Output the (X, Y) coordinate of the center of the cell containing the given text.  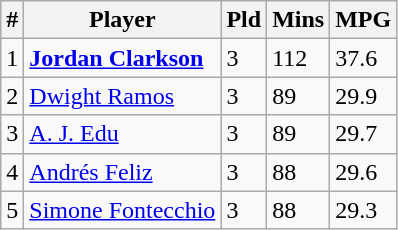
5 (12, 210)
Jordan Clarkson (122, 58)
Dwight Ramos (122, 96)
# (12, 20)
Player (122, 20)
A. J. Edu (122, 134)
Simone Fontecchio (122, 210)
Mins (298, 20)
37.6 (364, 58)
29.9 (364, 96)
29.7 (364, 134)
4 (12, 172)
29.6 (364, 172)
2 (12, 96)
29.3 (364, 210)
112 (298, 58)
Andrés Feliz (122, 172)
Pld (244, 20)
MPG (364, 20)
1 (12, 58)
